Return [X, Y] of the center of cell containing provided text 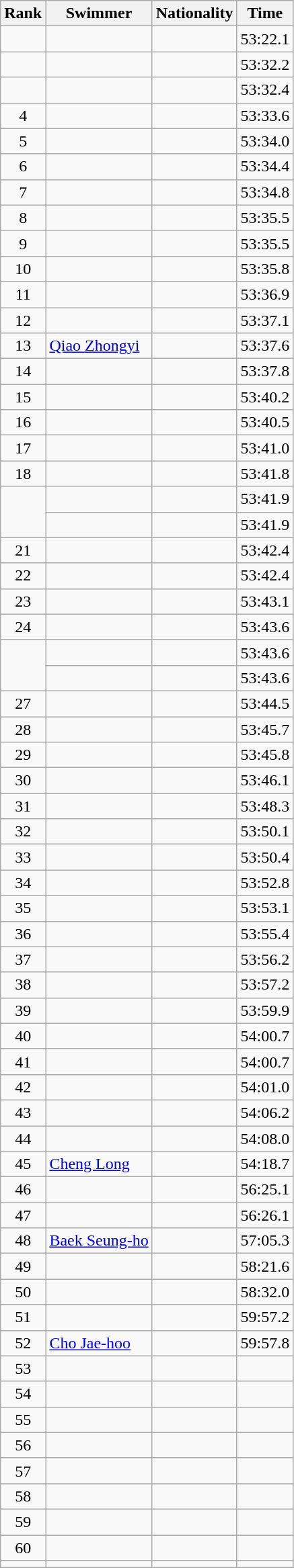
13 [23, 346]
54:01.0 [265, 1087]
27 [23, 703]
53:53.1 [265, 908]
53:40.5 [265, 423]
53:34.0 [265, 141]
53:50.1 [265, 832]
53:32.2 [265, 64]
53:59.9 [265, 1010]
42 [23, 1087]
32 [23, 832]
23 [23, 601]
53:45.8 [265, 755]
54 [23, 1394]
57:05.3 [265, 1241]
53:34.8 [265, 192]
53:50.4 [265, 857]
53:56.2 [265, 959]
52 [23, 1343]
28 [23, 729]
31 [23, 806]
21 [23, 550]
14 [23, 372]
37 [23, 959]
7 [23, 192]
53:34.4 [265, 167]
Swimmer [99, 13]
49 [23, 1266]
53:22.1 [265, 39]
34 [23, 883]
44 [23, 1139]
16 [23, 423]
46 [23, 1190]
53:36.9 [265, 294]
22 [23, 576]
Baek Seung-ho [99, 1241]
54:08.0 [265, 1139]
55 [23, 1420]
38 [23, 985]
5 [23, 141]
41 [23, 1061]
39 [23, 1010]
59:57.8 [265, 1343]
33 [23, 857]
58:21.6 [265, 1266]
43 [23, 1113]
30 [23, 781]
Time [265, 13]
29 [23, 755]
53:37.6 [265, 346]
35 [23, 908]
53:41.8 [265, 474]
54:06.2 [265, 1113]
24 [23, 627]
59:57.2 [265, 1317]
59 [23, 1522]
12 [23, 320]
11 [23, 294]
45 [23, 1164]
53:37.8 [265, 372]
15 [23, 397]
58:32.0 [265, 1292]
Cho Jae-hoo [99, 1343]
40 [23, 1036]
8 [23, 218]
53:35.8 [265, 269]
53 [23, 1368]
54:18.7 [265, 1164]
50 [23, 1292]
10 [23, 269]
36 [23, 934]
Cheng Long [99, 1164]
53:52.8 [265, 883]
17 [23, 448]
53:46.1 [265, 781]
53:40.2 [265, 397]
53:48.3 [265, 806]
53:55.4 [265, 934]
51 [23, 1317]
58 [23, 1496]
Qiao Zhongyi [99, 346]
56 [23, 1445]
57 [23, 1471]
53:37.1 [265, 320]
48 [23, 1241]
4 [23, 116]
53:41.0 [265, 448]
18 [23, 474]
53:32.4 [265, 90]
53:44.5 [265, 703]
Rank [23, 13]
9 [23, 243]
47 [23, 1215]
6 [23, 167]
53:43.1 [265, 601]
56:26.1 [265, 1215]
56:25.1 [265, 1190]
53:45.7 [265, 729]
Nationality [194, 13]
53:57.2 [265, 985]
53:33.6 [265, 116]
60 [23, 1547]
